Pinpoint the cell where the given text exists, returning its (X, Y) midpoint coordinate. 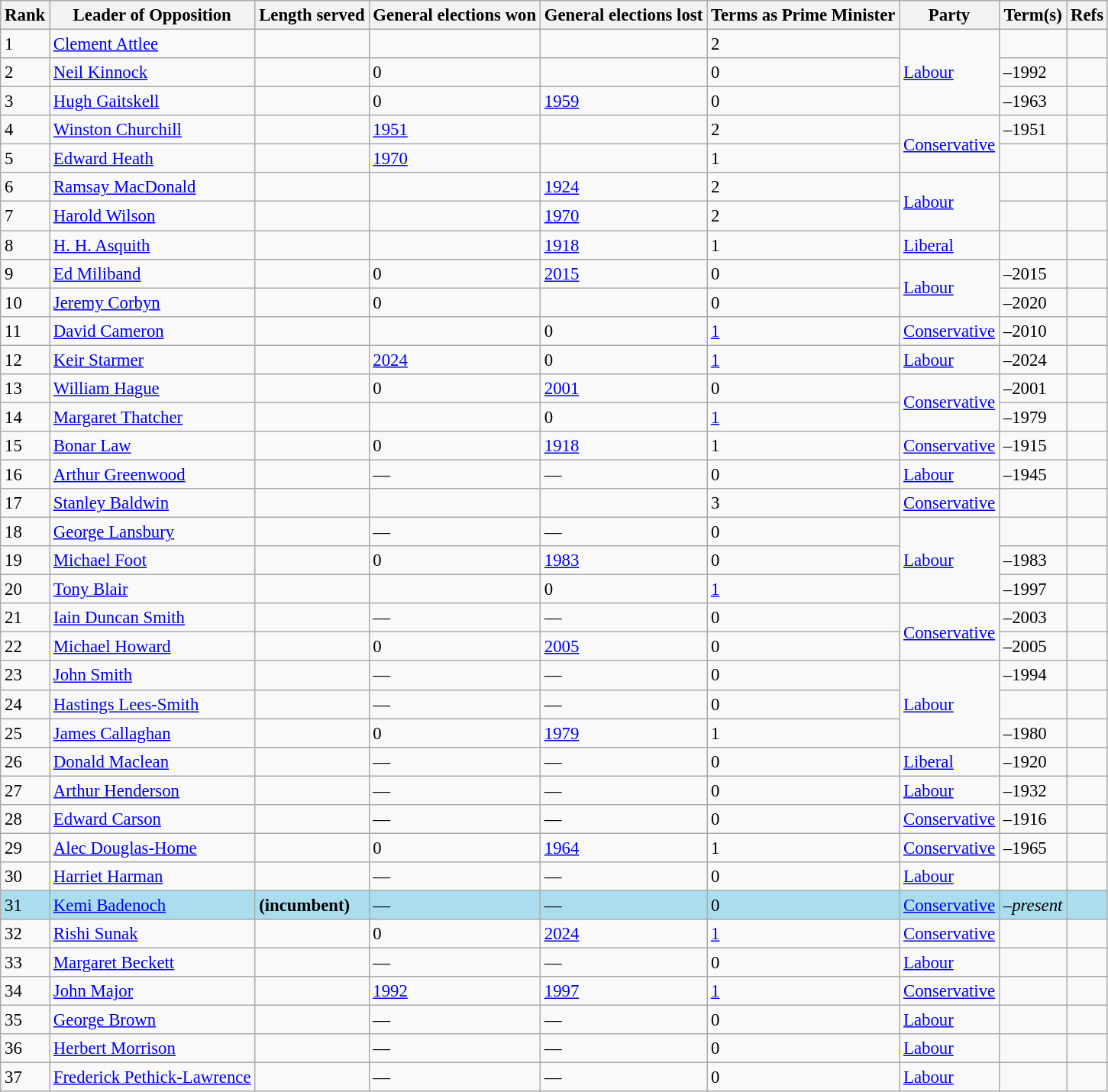
8 (25, 245)
10 (25, 302)
25 (25, 733)
John Major (153, 991)
Rank (25, 15)
Michael Howard (153, 647)
–1932 (1032, 790)
Margaret Beckett (153, 963)
James Callaghan (153, 733)
Length served (312, 15)
–2010 (1032, 331)
Refs (1087, 15)
John Smith (153, 676)
Ramsay MacDonald (153, 187)
1992 (454, 991)
Winston Churchill (153, 130)
1983 (623, 561)
–1920 (1032, 761)
George Brown (153, 1020)
(incumbent) (312, 905)
Party (950, 15)
19 (25, 561)
Kemi Badenoch (153, 905)
13 (25, 389)
26 (25, 761)
William Hague (153, 389)
22 (25, 647)
–2015 (1032, 273)
32 (25, 934)
30 (25, 877)
Arthur Henderson (153, 790)
Herbert Morrison (153, 1048)
9 (25, 273)
7 (25, 216)
1964 (623, 848)
Leader of Opposition (153, 15)
4 (25, 130)
Neil Kinnock (153, 73)
2001 (623, 389)
–1997 (1032, 590)
General elections won (454, 15)
12 (25, 360)
–2001 (1032, 389)
31 (25, 905)
21 (25, 618)
17 (25, 503)
1997 (623, 991)
29 (25, 848)
2015 (623, 273)
23 (25, 676)
Hastings Lees-Smith (153, 704)
35 (25, 1020)
–2020 (1032, 302)
–1979 (1032, 417)
1979 (623, 733)
18 (25, 532)
Term(s) (1032, 15)
H. H. Asquith (153, 245)
Harold Wilson (153, 216)
–present (1032, 905)
–1980 (1032, 733)
Arthur Greenwood (153, 474)
–1992 (1032, 73)
Margaret Thatcher (153, 417)
–2003 (1032, 618)
1951 (454, 130)
–2024 (1032, 360)
Edward Heath (153, 159)
David Cameron (153, 331)
Iain Duncan Smith (153, 618)
–1951 (1032, 130)
20 (25, 590)
Jeremy Corbyn (153, 302)
Rishi Sunak (153, 934)
–1983 (1032, 561)
1924 (623, 187)
27 (25, 790)
36 (25, 1048)
Edward Carson (153, 819)
Alec Douglas-Home (153, 848)
11 (25, 331)
–1994 (1032, 676)
Frederick Pethick-Lawrence (153, 1077)
15 (25, 446)
Clement Attlee (153, 44)
24 (25, 704)
28 (25, 819)
George Lansbury (153, 532)
–1945 (1032, 474)
–1965 (1032, 848)
–1963 (1032, 102)
Bonar Law (153, 446)
Harriet Harman (153, 877)
Hugh Gaitskell (153, 102)
2005 (623, 647)
16 (25, 474)
General elections lost (623, 15)
37 (25, 1077)
Donald Maclean (153, 761)
Stanley Baldwin (153, 503)
5 (25, 159)
Tony Blair (153, 590)
Ed Miliband (153, 273)
Terms as Prime Minister (803, 15)
–1915 (1032, 446)
33 (25, 963)
6 (25, 187)
Keir Starmer (153, 360)
14 (25, 417)
–1916 (1032, 819)
34 (25, 991)
Michael Foot (153, 561)
1959 (623, 102)
–2005 (1032, 647)
